Identify which cell holds the provided text, then report its (X, Y) central coordinate. 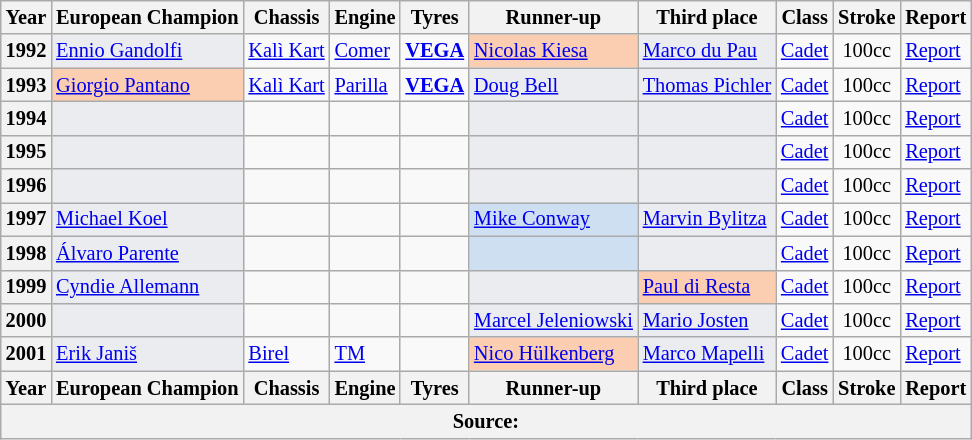
Marco du Pau (707, 51)
Giorgio Pantano (147, 85)
1992 (26, 51)
Marvin Bylitza (707, 219)
Marco Mapelli (707, 354)
2000 (26, 320)
Mario Josten (707, 320)
Nicolas Kiesa (554, 51)
TM (366, 354)
Paul di Resta (707, 287)
Mike Conway (554, 219)
Nico Hülkenberg (554, 354)
1999 (26, 287)
Ennio Gandolfi (147, 51)
2001 (26, 354)
1998 (26, 253)
1995 (26, 152)
Parilla (366, 85)
Doug Bell (554, 85)
Marcel Jeleniowski (554, 320)
Erik Janiš (147, 354)
Thomas Pichler (707, 85)
Comer (366, 51)
Source: (486, 421)
1994 (26, 118)
Birel (286, 354)
1997 (26, 219)
1993 (26, 85)
1996 (26, 186)
Álvaro Parente (147, 253)
Michael Koel (147, 219)
Cyndie Allemann (147, 287)
